Identify which cell holds the provided text, then report its (X, Y) central coordinate. 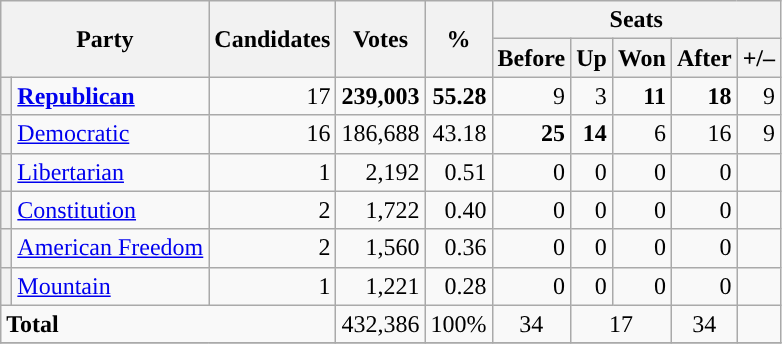
Libertarian (110, 172)
Party (105, 39)
Constitution (110, 210)
25 (532, 134)
100% (458, 324)
+/– (758, 58)
Up (592, 58)
1,221 (380, 286)
% (458, 39)
43.18 (458, 134)
0.40 (458, 210)
186,688 (380, 134)
Republican (110, 96)
239,003 (380, 96)
0.28 (458, 286)
3 (592, 96)
2,192 (380, 172)
Total (168, 324)
11 (642, 96)
0.36 (458, 248)
Votes (380, 39)
55.28 (458, 96)
6 (642, 134)
Candidates (272, 39)
Won (642, 58)
14 (592, 134)
After (704, 58)
1,722 (380, 210)
Seats (636, 20)
1,560 (380, 248)
432,386 (380, 324)
Mountain (110, 286)
Before (532, 58)
Democratic (110, 134)
18 (704, 96)
0.51 (458, 172)
American Freedom (110, 248)
